Output the [X, Y] coordinate of the center of the cell containing the given text.  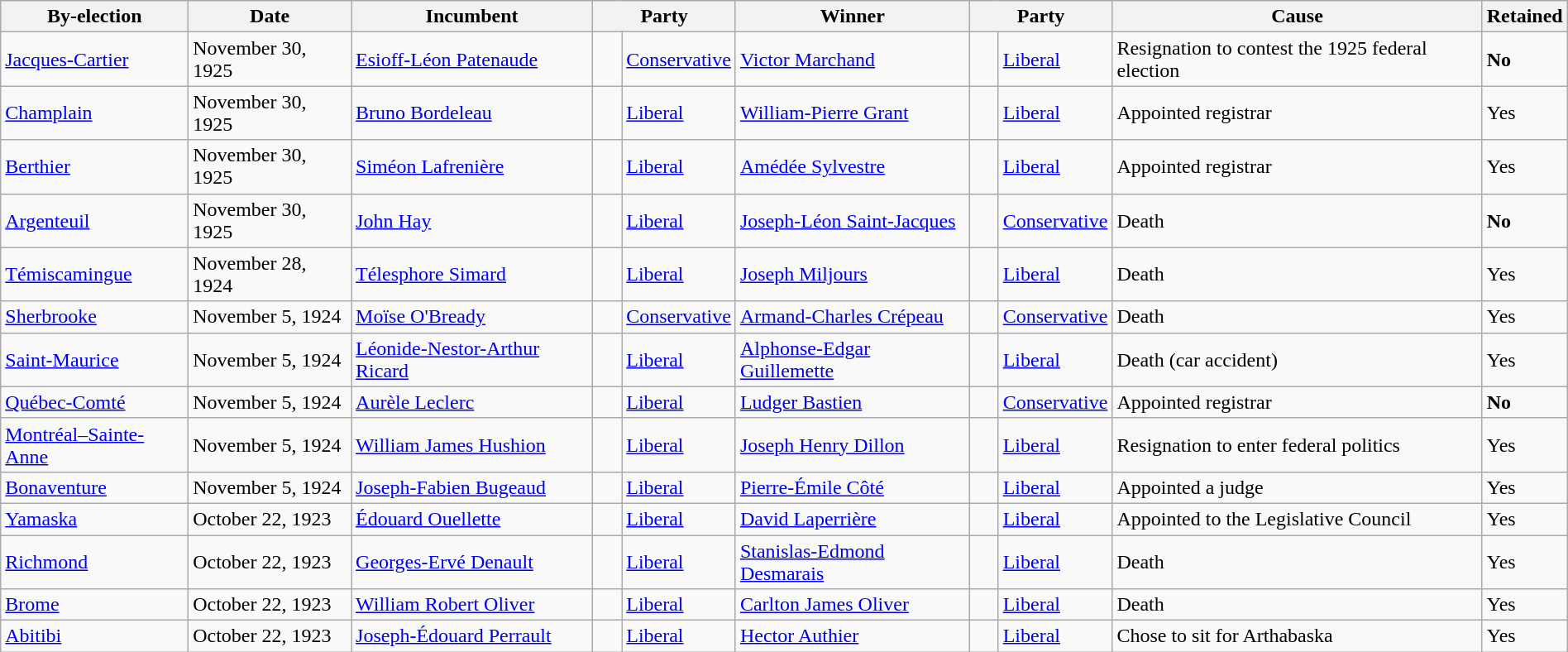
Hector Authier [852, 636]
Aurèle Leclerc [472, 402]
Chose to sit for Arthabaska [1297, 636]
Death (car accident) [1297, 359]
Champlain [94, 113]
Télesphore Simard [472, 275]
Abitibi [94, 636]
Québec-Comté [94, 402]
Joseph-Léon Saint-Jacques [852, 220]
Sherbrooke [94, 317]
David Laperrière [852, 519]
Winner [852, 17]
Argenteuil [94, 220]
By-election [94, 17]
Appointed to the Legislative Council [1297, 519]
Pierre-Émile Côté [852, 487]
Ludger Bastien [852, 402]
November 28, 1924 [270, 275]
Georges-Ervé Denault [472, 561]
William James Hushion [472, 445]
Resignation to enter federal politics [1297, 445]
John Hay [472, 220]
Appointed a judge [1297, 487]
Témiscamingue [94, 275]
Joseph-Fabien Bugeaud [472, 487]
Berthier [94, 167]
Cause [1297, 17]
Jacques-Cartier [94, 60]
Bruno Bordeleau [472, 113]
Richmond [94, 561]
Date [270, 17]
Retained [1525, 17]
Montréal–Sainte-Anne [94, 445]
Stanislas-Edmond Desmarais [852, 561]
Moïse O'Bready [472, 317]
Bonaventure [94, 487]
Yamaska [94, 519]
Édouard Ouellette [472, 519]
Armand-Charles Crépeau [852, 317]
Esioff-Léon Patenaude [472, 60]
Alphonse-Edgar Guillemette [852, 359]
William Robert Oliver [472, 605]
Joseph Miljours [852, 275]
Saint-Maurice [94, 359]
Joseph-Édouard Perrault [472, 636]
Siméon Lafrenière [472, 167]
William-Pierre Grant [852, 113]
Resignation to contest the 1925 federal election [1297, 60]
Victor Marchand [852, 60]
Brome [94, 605]
Carlton James Oliver [852, 605]
Amédée Sylvestre [852, 167]
Incumbent [472, 17]
Léonide-Nestor-Arthur Ricard [472, 359]
Joseph Henry Dillon [852, 445]
